From the cell containing the given text, extract its center point as [x, y] coordinate. 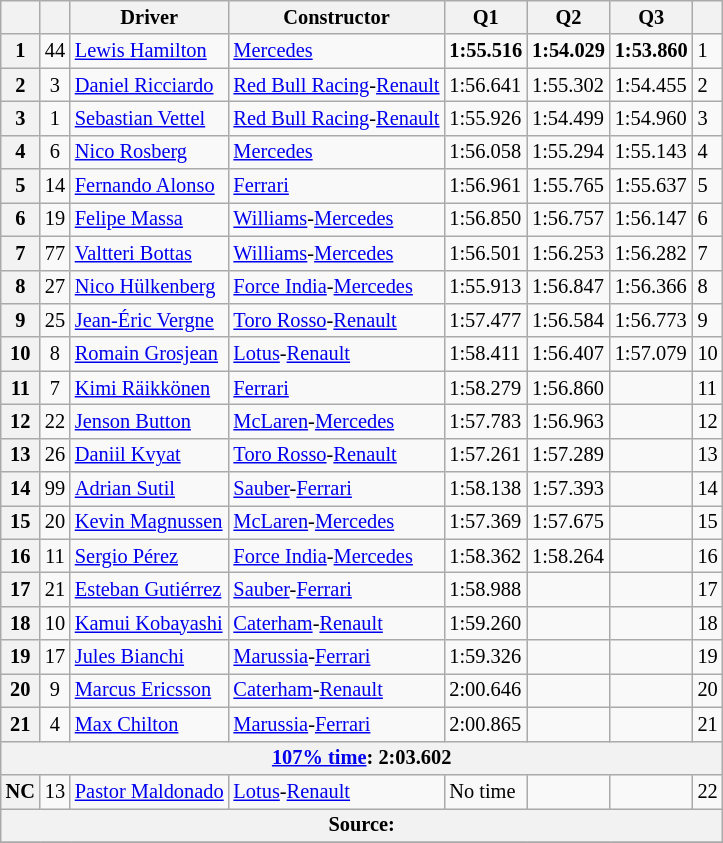
99 [55, 489]
Constructor [337, 17]
1:56.961 [486, 186]
Nico Rosberg [150, 152]
1:56.757 [568, 219]
Q3 [652, 17]
2:00.646 [486, 690]
1:57.477 [486, 320]
Sebastian Vettel [150, 118]
Kevin Magnussen [150, 522]
Kamui Kobayashi [150, 623]
1:55.516 [486, 51]
Source: [362, 825]
1:57.261 [486, 455]
1:56.366 [652, 287]
1:58.362 [486, 556]
Daniil Kvyat [150, 455]
1:55.926 [486, 118]
107% time: 2:03.602 [362, 758]
Jean-Éric Vergne [150, 320]
Q1 [486, 17]
1:57.393 [568, 489]
1:59.260 [486, 623]
1:57.289 [568, 455]
1:56.860 [568, 388]
1:56.501 [486, 253]
1:56.847 [568, 287]
Fernando Alonso [150, 186]
1:54.960 [652, 118]
1:57.783 [486, 421]
Adrian Sutil [150, 489]
1:56.641 [486, 85]
Nico Hülkenberg [150, 287]
1:58.411 [486, 354]
1:59.326 [486, 657]
26 [55, 455]
Jenson Button [150, 421]
25 [55, 320]
1:56.773 [652, 320]
Daniel Ricciardo [150, 85]
2:00.865 [486, 724]
Marcus Ericsson [150, 690]
Pastor Maldonado [150, 791]
1:55.302 [568, 85]
1:55.294 [568, 152]
1:57.079 [652, 354]
1:53.860 [652, 51]
1:56.282 [652, 253]
77 [55, 253]
Felipe Massa [150, 219]
1:56.147 [652, 219]
Valtteri Bottas [150, 253]
1:55.143 [652, 152]
1:54.455 [652, 85]
No time [486, 791]
1:56.584 [568, 320]
Driver [150, 17]
1:56.058 [486, 152]
1:56.253 [568, 253]
NC [20, 791]
1:55.765 [568, 186]
Sergio Pérez [150, 556]
Max Chilton [150, 724]
1:58.279 [486, 388]
1:55.637 [652, 186]
27 [55, 287]
1:58.138 [486, 489]
Jules Bianchi [150, 657]
1:56.850 [486, 219]
1:56.407 [568, 354]
1:57.369 [486, 522]
Esteban Gutiérrez [150, 589]
1:58.264 [568, 556]
1:58.988 [486, 589]
Q2 [568, 17]
1:54.029 [568, 51]
1:55.913 [486, 287]
Romain Grosjean [150, 354]
1:54.499 [568, 118]
Lewis Hamilton [150, 51]
1:57.675 [568, 522]
Kimi Räikkönen [150, 388]
1:56.963 [568, 421]
44 [55, 51]
